Return [X, Y] of the center of cell containing provided text 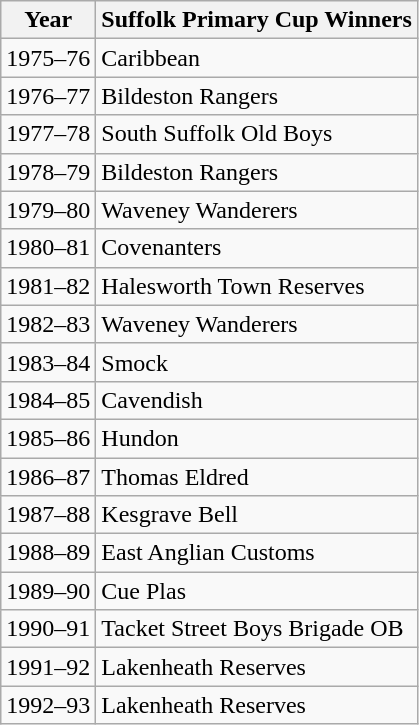
Covenanters [257, 248]
1981–82 [48, 286]
1985–86 [48, 438]
Cavendish [257, 400]
Kesgrave Bell [257, 515]
1984–85 [48, 400]
1992–93 [48, 705]
East Anglian Customs [257, 553]
Hundon [257, 438]
1989–90 [48, 591]
1978–79 [48, 172]
Suffolk Primary Cup Winners [257, 20]
Year [48, 20]
1986–87 [48, 477]
Cue Plas [257, 591]
South Suffolk Old Boys [257, 134]
1980–81 [48, 248]
Smock [257, 362]
1991–92 [48, 667]
1982–83 [48, 324]
Thomas Eldred [257, 477]
Caribbean [257, 58]
1983–84 [48, 362]
1987–88 [48, 515]
1988–89 [48, 553]
1975–76 [48, 58]
1990–91 [48, 629]
Tacket Street Boys Brigade OB [257, 629]
1976–77 [48, 96]
1977–78 [48, 134]
1979–80 [48, 210]
Halesworth Town Reserves [257, 286]
